Return [x, y] of the center of cell containing provided text 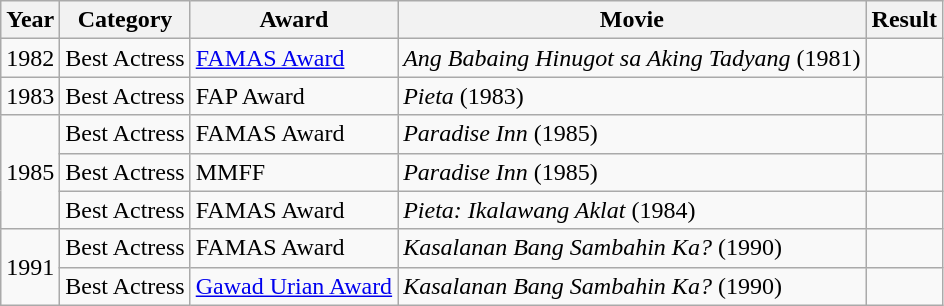
Pieta (1983) [632, 96]
Ang Babaing Hinugot sa Aking Tadyang (1981) [632, 58]
Result [904, 20]
Gawad Urian Award [294, 286]
Movie [632, 20]
Pieta: Ikalawang Aklat (1984) [632, 210]
MMFF [294, 172]
FAP Award [294, 96]
Category [125, 20]
Award [294, 20]
1983 [30, 96]
1982 [30, 58]
Year [30, 20]
1985 [30, 172]
1991 [30, 267]
